Extract the (x, y) coordinate from the center of the cell holding the provided text.  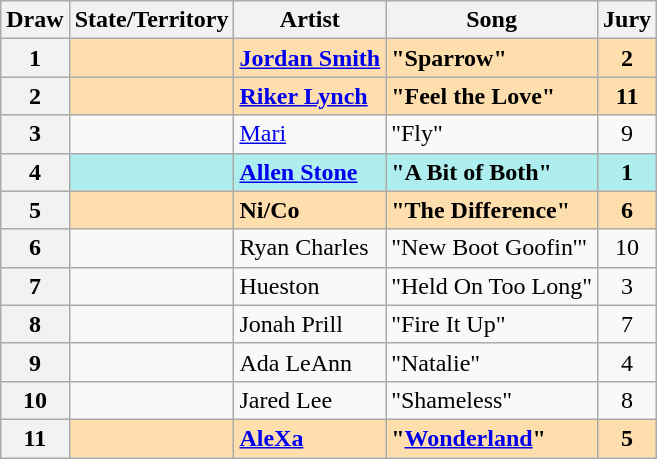
Artist (310, 20)
"Natalie" (492, 362)
Jordan Smith (310, 58)
"Feel the Love" (492, 96)
State/Territory (152, 20)
Allen Stone (310, 172)
Song (492, 20)
"A Bit of Both" (492, 172)
"Fly" (492, 134)
"Sparrow" (492, 58)
Hueston (310, 286)
Mari (310, 134)
Draw (35, 20)
Ni/Co (310, 210)
Jonah Prill (310, 324)
"Wonderland" (492, 438)
"Held On Too Long" (492, 286)
Jury (628, 20)
"Shameless" (492, 400)
Ryan Charles (310, 248)
"The Difference" (492, 210)
"Fire It Up" (492, 324)
"New Boot Goofin'" (492, 248)
Ada LeAnn (310, 362)
Riker Lynch (310, 96)
AleXa (310, 438)
Jared Lee (310, 400)
